Output the (X, Y) coordinate of the center of the cell containing the given text.  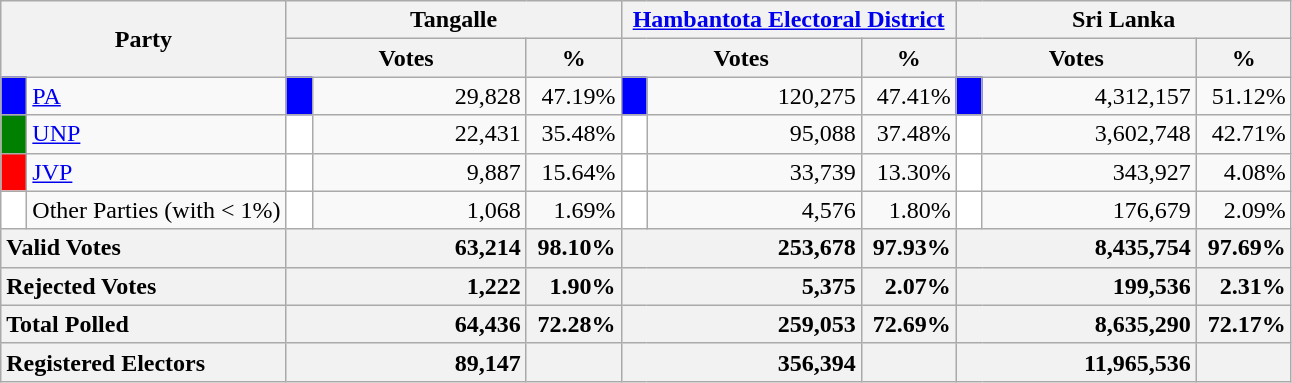
72.28% (574, 324)
356,394 (741, 362)
Hambantota Electoral District (788, 20)
UNP (156, 134)
1.69% (574, 210)
51.12% (1244, 96)
13.30% (908, 172)
Other Parties (with < 1%) (156, 210)
37.48% (908, 134)
42.71% (1244, 134)
3,602,748 (1089, 134)
4,312,157 (1089, 96)
47.19% (574, 96)
64,436 (406, 324)
72.69% (908, 324)
29,828 (419, 96)
2.07% (908, 286)
Rejected Votes (144, 286)
1.90% (574, 286)
35.48% (574, 134)
1,068 (419, 210)
Valid Votes (144, 248)
4.08% (1244, 172)
63,214 (406, 248)
22,431 (419, 134)
95,088 (754, 134)
1.80% (908, 210)
120,275 (754, 96)
8,435,754 (1076, 248)
2.09% (1244, 210)
JVP (156, 172)
98.10% (574, 248)
259,053 (741, 324)
8,635,290 (1076, 324)
47.41% (908, 96)
2.31% (1244, 286)
Total Polled (144, 324)
199,536 (1076, 286)
253,678 (741, 248)
11,965,536 (1076, 362)
97.93% (908, 248)
97.69% (1244, 248)
Registered Electors (144, 362)
9,887 (419, 172)
89,147 (406, 362)
PA (156, 96)
4,576 (754, 210)
Tangalle (454, 20)
176,679 (1089, 210)
72.17% (1244, 324)
343,927 (1089, 172)
15.64% (574, 172)
Party (144, 39)
33,739 (754, 172)
Sri Lanka (1124, 20)
5,375 (741, 286)
1,222 (406, 286)
